Search for the cell housing the specified text and yield its (X, Y) center coordinate. 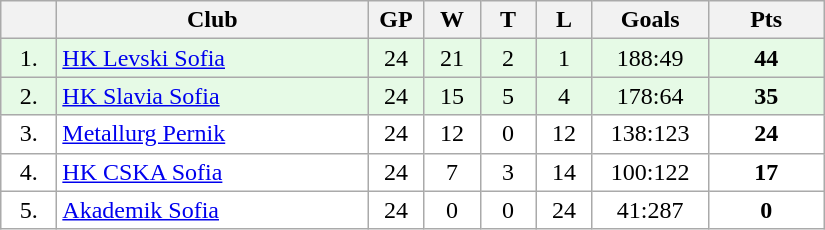
HK CSKA Sofia (212, 172)
T (508, 20)
35 (766, 96)
GP (396, 20)
HK Slavia Sofia (212, 96)
Metallurg Pernik (212, 134)
W (452, 20)
Pts (766, 20)
4 (564, 96)
17 (766, 172)
L (564, 20)
HK Levski Sofia (212, 58)
178:64 (650, 96)
15 (452, 96)
5. (29, 210)
1. (29, 58)
14 (564, 172)
3. (29, 134)
Club (212, 20)
41:287 (650, 210)
44 (766, 58)
188:49 (650, 58)
Akademik Sofia (212, 210)
1 (564, 58)
2 (508, 58)
3 (508, 172)
138:123 (650, 134)
100:122 (650, 172)
7 (452, 172)
2. (29, 96)
5 (508, 96)
4. (29, 172)
Goals (650, 20)
21 (452, 58)
